From the cell containing the given text, extract its center point as (X, Y) coordinate. 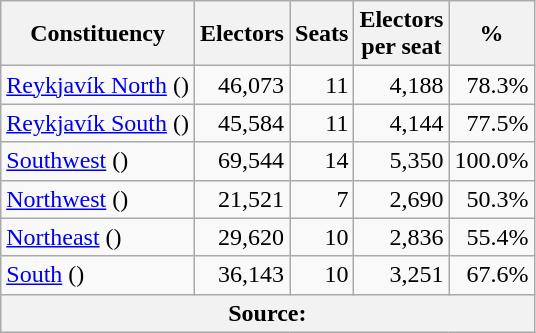
7 (322, 199)
45,584 (242, 123)
14 (322, 161)
Reykjavík South () (98, 123)
67.6% (492, 275)
77.5% (492, 123)
Constituency (98, 34)
2,836 (402, 237)
% (492, 34)
4,144 (402, 123)
Source: (268, 313)
Reykjavík North () (98, 85)
21,521 (242, 199)
Electors (242, 34)
Seats (322, 34)
3,251 (402, 275)
69,544 (242, 161)
Northwest () (98, 199)
Southwest () (98, 161)
36,143 (242, 275)
46,073 (242, 85)
55.4% (492, 237)
South () (98, 275)
5,350 (402, 161)
78.3% (492, 85)
2,690 (402, 199)
4,188 (402, 85)
100.0% (492, 161)
29,620 (242, 237)
50.3% (492, 199)
Electorsper seat (402, 34)
Northeast () (98, 237)
